Determine the (X, Y) coordinate at the center of the cell enclosing the given text.  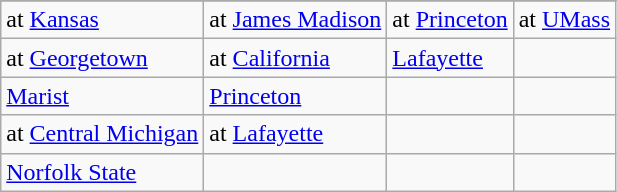
at Central Michigan (102, 134)
at Princeton (450, 20)
Lafayette (450, 58)
Princeton (296, 96)
at Kansas (102, 20)
at Lafayette (296, 134)
Norfolk State (102, 172)
Marist (102, 96)
at California (296, 58)
at James Madison (296, 20)
at Georgetown (102, 58)
at UMass (564, 20)
